Extract the (X, Y) coordinate from the center of the cell holding the provided text.  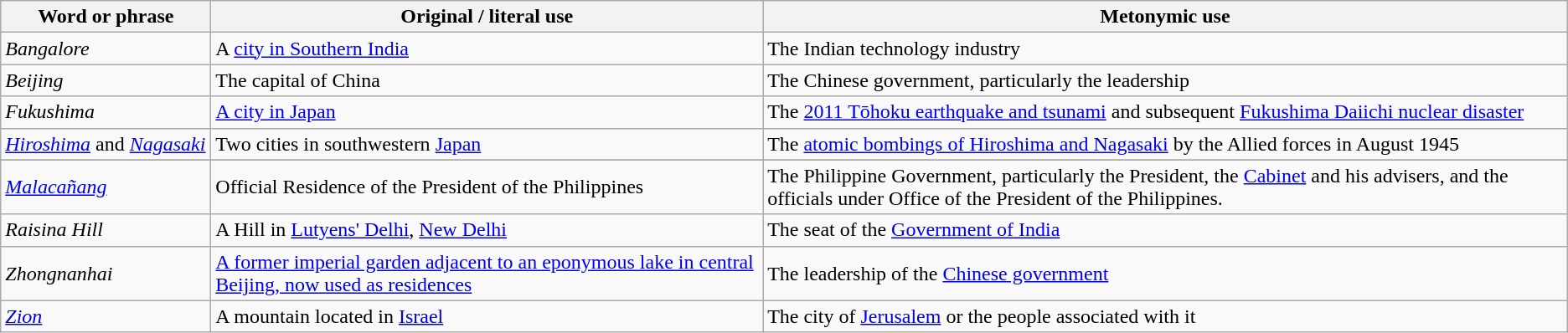
A mountain located in Israel (487, 316)
Original / literal use (487, 17)
Two cities in southwestern Japan (487, 144)
The leadership of the Chinese government (1166, 273)
Zhongnanhai (106, 273)
A former imperial garden adjacent to an eponymous lake in central Beijing, now used as residences (487, 273)
Beijing (106, 80)
The capital of China (487, 80)
Word or phrase (106, 17)
Malacañang (106, 187)
The city of Jerusalem or the people associated with it (1166, 316)
Bangalore (106, 49)
Zion (106, 316)
The 2011 Tōhoku earthquake and tsunami and subsequent Fukushima Daiichi nuclear disaster (1166, 112)
Hiroshima and Nagasaki (106, 144)
The atomic bombings of Hiroshima and Nagasaki by the Allied forces in August 1945 (1166, 144)
The seat of the Government of India (1166, 230)
Raisina Hill (106, 230)
Official Residence of the President of the Philippines (487, 187)
A Hill in Lutyens' Delhi, New Delhi (487, 230)
The Chinese government, particularly the leadership (1166, 80)
Fukushima (106, 112)
The Indian technology industry (1166, 49)
A city in Southern India (487, 49)
A city in Japan (487, 112)
Metonymic use (1166, 17)
